Determine the (x, y) coordinate at the center of the cell enclosing the given text.  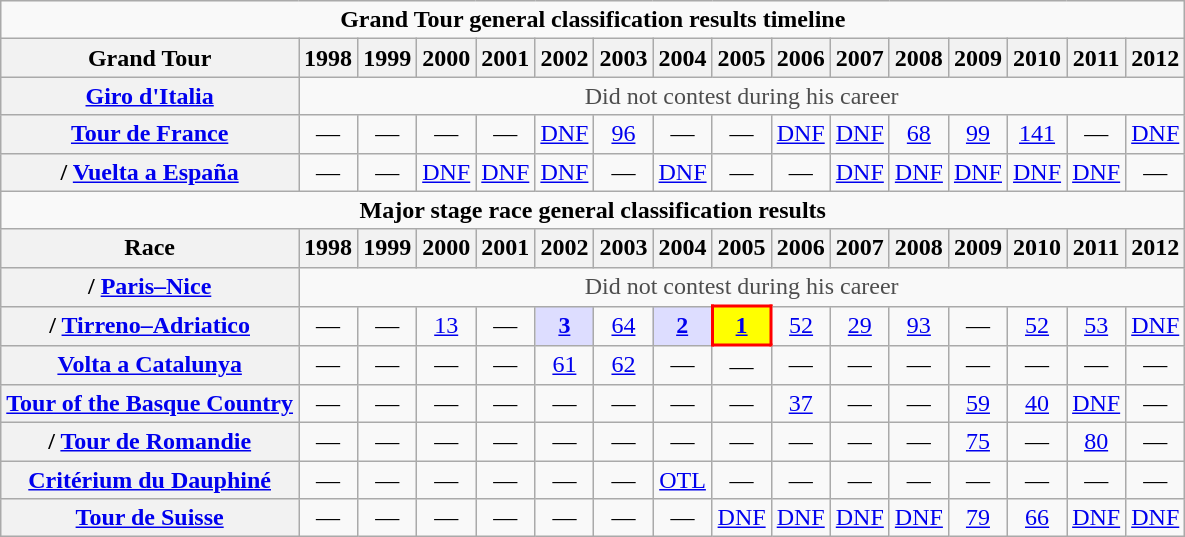
3 (564, 326)
1 (742, 326)
62 (624, 366)
29 (860, 326)
Giro d'Italia (150, 96)
68 (918, 134)
53 (1096, 326)
2 (682, 326)
79 (978, 518)
Tour de France (150, 134)
Grand Tour general classification results timeline (593, 20)
Grand Tour (150, 58)
OTL (682, 479)
/ Tour de Romandie (150, 441)
75 (978, 441)
13 (446, 326)
96 (624, 134)
80 (1096, 441)
Volta a Catalunya (150, 366)
61 (564, 366)
93 (918, 326)
37 (800, 403)
40 (1038, 403)
Tour of the Basque Country (150, 403)
/ Tirreno–Adriatico (150, 326)
66 (1038, 518)
Tour de Suisse (150, 518)
/ Paris–Nice (150, 286)
59 (978, 403)
99 (978, 134)
64 (624, 326)
Critérium du Dauphiné (150, 479)
/ Vuelta a España (150, 172)
Major stage race general classification results (593, 210)
141 (1038, 134)
Race (150, 248)
